Return [x, y] of the center of cell containing provided text 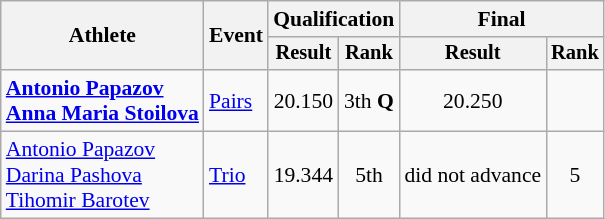
5th [370, 176]
19.344 [303, 176]
Antonio PapazovAnna Maria Stoilova [102, 100]
Athlete [102, 36]
3th Q [370, 100]
Final [501, 19]
Event [236, 36]
did not advance [472, 176]
Trio [236, 176]
20.250 [472, 100]
20.150 [303, 100]
Pairs [236, 100]
Qualification [334, 19]
Antonio PapazovDarina PashovaTihomir Barotev [102, 176]
5 [575, 176]
